Provide the [X, Y] coordinate of the cell's center where the given text is located.  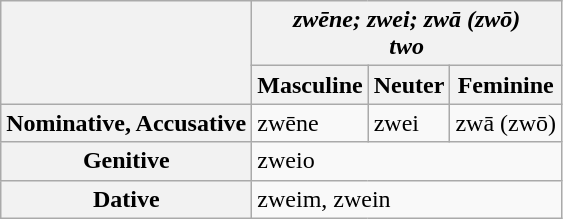
Neuter [409, 85]
zweio [407, 161]
zweim, zwein [407, 199]
Dative [126, 199]
Genitive [126, 161]
Masculine [310, 85]
Nominative, Accusative [126, 123]
zwēne; zwei; zwā (zwō) two [407, 34]
zwei [409, 123]
zwēne [310, 123]
Feminine [506, 85]
zwā (zwō) [506, 123]
